Determine the [x, y] coordinate at the center of the cell enclosing the given text.  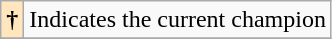
Indicates the current champion [178, 20]
† [12, 20]
